Output the (X, Y) coordinate of the center of the cell containing the given text.  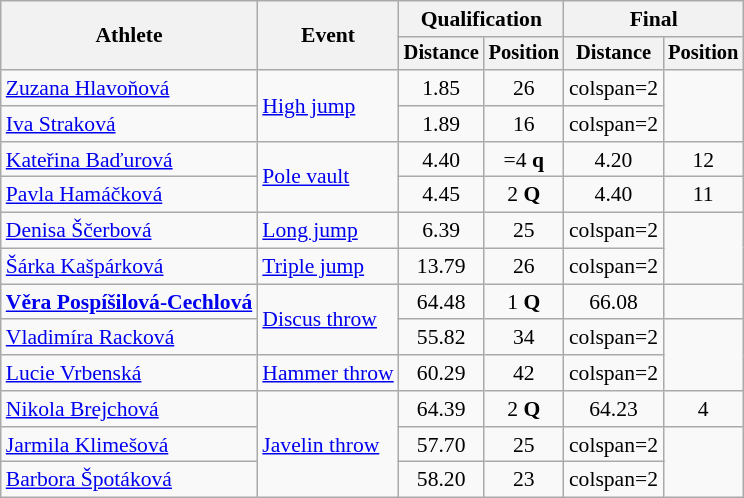
Discus throw (328, 320)
11 (703, 195)
1 Q (524, 302)
Jarmila Klimešová (130, 445)
64.48 (442, 302)
Nikola Brejchová (130, 409)
Final (654, 19)
Lucie Vrbenská (130, 373)
Barbora Špotáková (130, 480)
=4 q (524, 160)
Iva Straková (130, 124)
Věra Pospíšilová-Cechlová (130, 302)
Pavla Hamáčková (130, 195)
Šárka Kašpárková (130, 267)
Javelin throw (328, 444)
4.45 (442, 195)
Qualification (482, 19)
6.39 (442, 231)
1.89 (442, 124)
Hammer throw (328, 373)
55.82 (442, 338)
16 (524, 124)
Event (328, 36)
13.79 (442, 267)
High jump (328, 106)
23 (524, 480)
4 (703, 409)
66.08 (614, 302)
Long jump (328, 231)
12 (703, 160)
Pole vault (328, 178)
Kateřina Baďurová (130, 160)
Vladimíra Racková (130, 338)
42 (524, 373)
64.23 (614, 409)
64.39 (442, 409)
60.29 (442, 373)
4.20 (614, 160)
58.20 (442, 480)
Zuzana Hlavoňová (130, 88)
57.70 (442, 445)
Triple jump (328, 267)
Denisa Ščerbová (130, 231)
Athlete (130, 36)
1.85 (442, 88)
34 (524, 338)
